Find where the given text appears and provide that cell's center as (X, Y) coordinate. 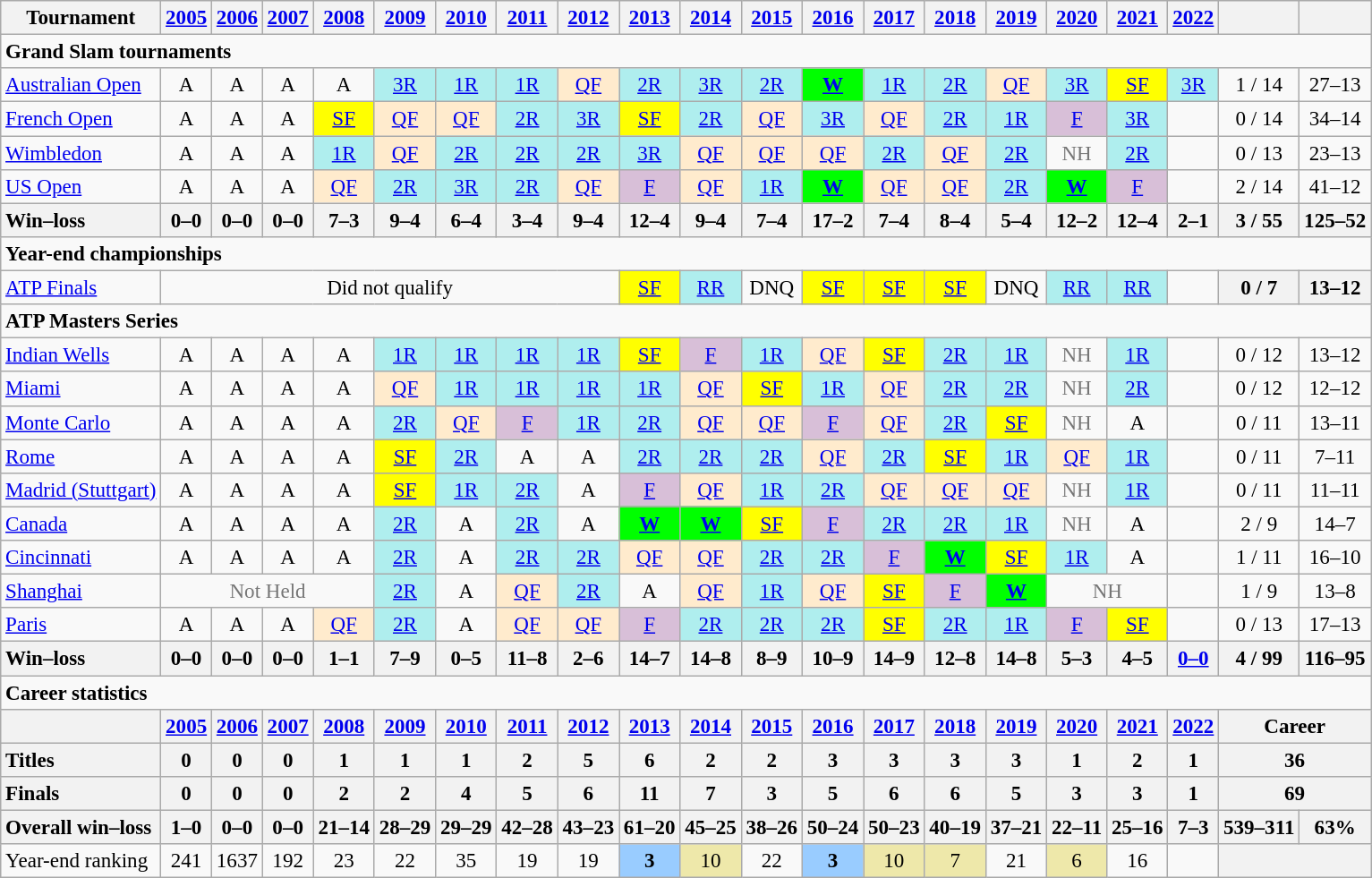
2–6 (588, 659)
Did not qualify (390, 288)
0 / 7 (1259, 288)
6–4 (466, 220)
50–23 (894, 828)
1 / 14 (1259, 85)
4–5 (1138, 659)
Rome (81, 456)
5–3 (1078, 659)
29–29 (466, 828)
16 (1138, 861)
43–23 (588, 828)
Overall win–loss (81, 828)
Year-end championships (686, 254)
17–13 (1335, 625)
Titles (81, 760)
63% (1335, 828)
1 / 9 (1259, 592)
539–311 (1259, 828)
50–24 (832, 828)
Cincinnati (81, 558)
22–11 (1078, 828)
0–5 (466, 659)
Tournament (81, 18)
23 (344, 861)
25–16 (1138, 828)
21 (1016, 861)
Career statistics (686, 693)
11–11 (1335, 490)
12–2 (1078, 220)
Indian Wells (81, 355)
17–2 (832, 220)
42–28 (527, 828)
3 / 55 (1259, 220)
16–10 (1335, 558)
ATP Masters Series (686, 321)
Grand Slam tournaments (686, 52)
192 (288, 861)
8–9 (771, 659)
Shanghai (81, 592)
Career (1295, 727)
12–12 (1335, 389)
1 / 11 (1259, 558)
2–1 (1194, 220)
125–52 (1335, 220)
Miami (81, 389)
0 / 14 (1259, 119)
Canada (81, 524)
69 (1295, 794)
2 / 14 (1259, 187)
1–1 (344, 659)
1–0 (186, 828)
38–26 (771, 828)
2 / 9 (1259, 524)
US Open (81, 187)
Madrid (Stuttgart) (81, 490)
Monte Carlo (81, 422)
14–9 (894, 659)
12–8 (955, 659)
Australian Open (81, 85)
36 (1295, 760)
French Open (81, 119)
10–9 (832, 659)
28–29 (405, 828)
3–4 (527, 220)
7–9 (405, 659)
4 (466, 794)
34–14 (1335, 119)
4 / 99 (1259, 659)
241 (186, 861)
Finals (81, 794)
Wimbledon (81, 153)
11 (650, 794)
23–13 (1335, 153)
41–12 (1335, 187)
13–11 (1335, 422)
37–21 (1016, 828)
1637 (238, 861)
21–14 (344, 828)
Paris (81, 625)
40–19 (955, 828)
27–13 (1335, 85)
8–4 (955, 220)
45–25 (711, 828)
5–4 (1016, 220)
116–95 (1335, 659)
7–11 (1335, 456)
ATP Finals (81, 288)
13–8 (1335, 592)
Not Held (268, 592)
35 (466, 861)
Year-end ranking (81, 861)
61–20 (650, 828)
11–8 (527, 659)
